Provide the (x, y) coordinate of the cell's center where the given text is located.  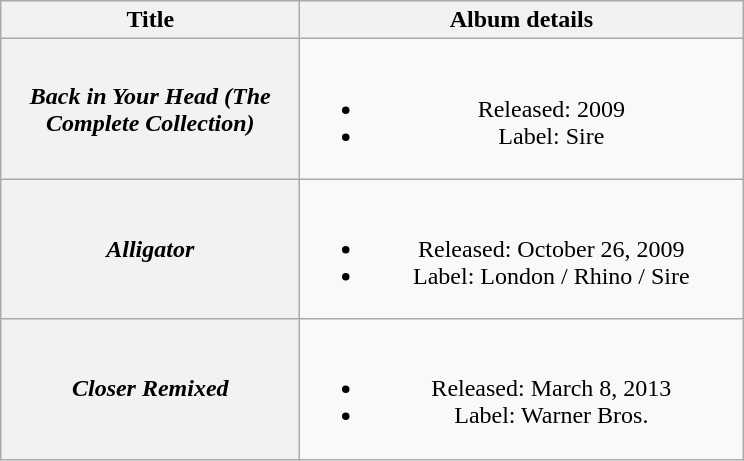
Released: 2009Label: Sire (522, 109)
Back in Your Head (The Complete Collection) (150, 109)
Closer Remixed (150, 389)
Released: March 8, 2013Label: Warner Bros. (522, 389)
Album details (522, 20)
Released: October 26, 2009Label: London / Rhino / Sire (522, 249)
Alligator (150, 249)
Title (150, 20)
